Capture the cell that displays the provided text and extract its [x, y] central coordinate. 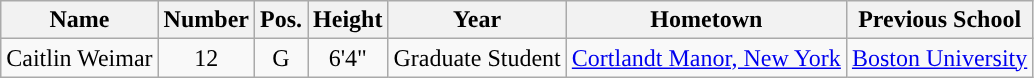
Name [80, 20]
Boston University [939, 58]
Caitlin Weimar [80, 58]
Year [477, 20]
Previous School [939, 20]
Cortlandt Manor, New York [706, 58]
6'4" [348, 58]
Pos. [280, 20]
Height [348, 20]
12 [206, 58]
G [280, 58]
Graduate Student [477, 58]
Hometown [706, 20]
Number [206, 20]
